Search for the cell housing the specified text and yield its (x, y) center coordinate. 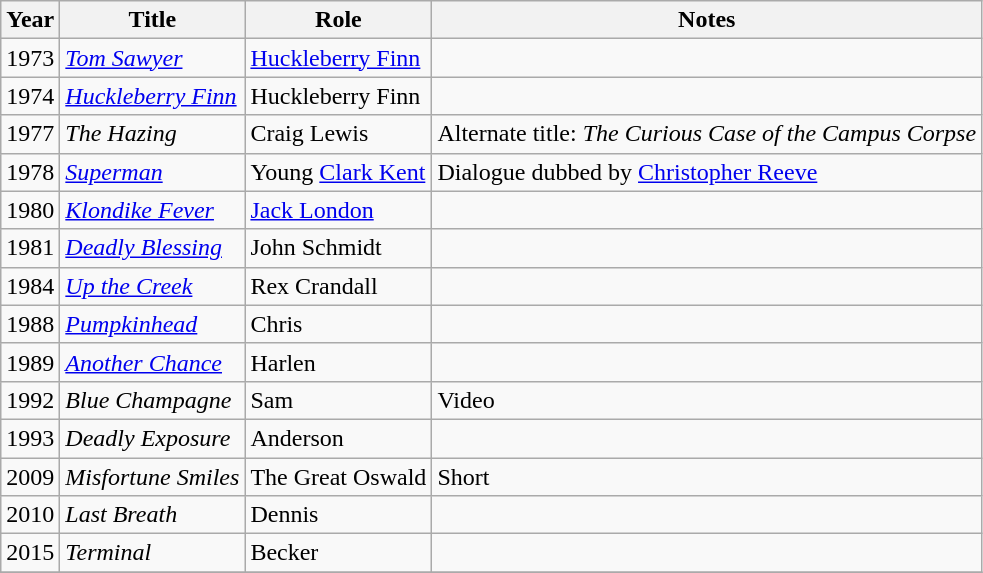
Pumpkinhead (152, 324)
1988 (30, 324)
Last Breath (152, 515)
1973 (30, 58)
1977 (30, 134)
Becker (338, 553)
Sam (338, 400)
The Hazing (152, 134)
1993 (30, 438)
Chris (338, 324)
Notes (707, 20)
Year (30, 20)
2009 (30, 477)
Young Clark Kent (338, 172)
Craig Lewis (338, 134)
John Schmidt (338, 248)
Tom Sawyer (152, 58)
1980 (30, 210)
Harlen (338, 362)
Short (707, 477)
The Great Oswald (338, 477)
Title (152, 20)
2010 (30, 515)
1978 (30, 172)
Rex Crandall (338, 286)
1992 (30, 400)
1984 (30, 286)
Terminal (152, 553)
1989 (30, 362)
Dennis (338, 515)
Misfortune Smiles (152, 477)
Jack London (338, 210)
Deadly Exposure (152, 438)
Alternate title: The Curious Case of the Campus Corpse (707, 134)
Video (707, 400)
Superman (152, 172)
Anderson (338, 438)
1981 (30, 248)
Blue Champagne (152, 400)
Up the Creek (152, 286)
Role (338, 20)
1974 (30, 96)
Dialogue dubbed by Christopher Reeve (707, 172)
Deadly Blessing (152, 248)
Klondike Fever (152, 210)
2015 (30, 553)
Another Chance (152, 362)
